Detect which cell encompasses the target text, then output its (X, Y) center coordinate. 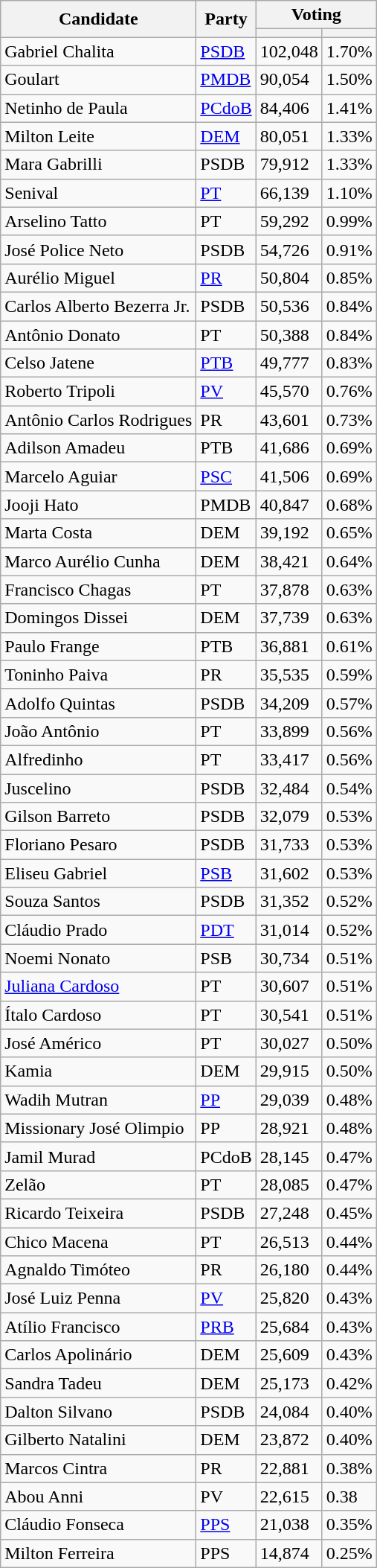
Marta Costa (98, 533)
Cláudio Fonseca (98, 1525)
Cláudio Prado (98, 930)
35,535 (289, 675)
1.10% (349, 193)
33,417 (289, 759)
Gilson Barreto (98, 817)
José Américo (98, 1043)
José Police Neto (98, 249)
33,899 (289, 731)
0.54% (349, 788)
Gabriel Chalita (98, 51)
79,912 (289, 165)
22,615 (289, 1497)
0.38 (349, 1497)
Agnaldo Timóteo (98, 1270)
29,039 (289, 1100)
0.73% (349, 420)
Voting (316, 15)
28,921 (289, 1128)
Juscelino (98, 788)
Wadih Mutran (98, 1100)
0.25% (349, 1553)
Aurélio Miguel (98, 278)
32,484 (289, 788)
37,878 (289, 590)
32,079 (289, 817)
Goulart (98, 80)
Adilson Amadeu (98, 448)
25,173 (289, 1383)
27,248 (289, 1213)
49,777 (289, 363)
38,421 (289, 561)
1.50% (349, 80)
Paulo Frange (98, 646)
21,038 (289, 1525)
Gilberto Natalini (98, 1440)
Arselino Tatto (98, 221)
0.38% (349, 1468)
PRB (226, 1327)
Zelão (98, 1185)
Marcos Cintra (98, 1468)
PSC (226, 477)
Antônio Donato (98, 334)
1.70% (349, 51)
39,192 (289, 533)
41,686 (289, 448)
37,739 (289, 618)
José Luiz Penna (98, 1298)
36,881 (289, 646)
50,536 (289, 306)
0.57% (349, 703)
Marco Aurélio Cunha (98, 561)
84,406 (289, 108)
28,085 (289, 1185)
Senival (98, 193)
Floriano Pesaro (98, 845)
34,209 (289, 703)
45,570 (289, 392)
PDT (226, 930)
Francisco Chagas (98, 590)
31,352 (289, 902)
Alfredinho (98, 759)
0.64% (349, 561)
1.41% (349, 108)
0.45% (349, 1213)
Domingos Dissei (98, 618)
90,054 (289, 80)
Noemi Nonato (98, 958)
31,014 (289, 930)
Atílio Francisco (98, 1327)
João Antônio (98, 731)
40,847 (289, 505)
Marcelo Aguiar (98, 477)
Carlos Alberto Bezerra Jr. (98, 306)
0.85% (349, 278)
Kamia (98, 1071)
31,602 (289, 873)
Eliseu Gabriel (98, 873)
25,820 (289, 1298)
30,607 (289, 987)
Toninho Paiva (98, 675)
25,684 (289, 1327)
Jooji Hato (98, 505)
Antônio Carlos Rodrigues (98, 420)
25,609 (289, 1355)
26,180 (289, 1270)
22,881 (289, 1468)
14,874 (289, 1553)
66,139 (289, 193)
Sandra Tadeu (98, 1383)
0.42% (349, 1383)
31,733 (289, 845)
Party (226, 19)
Celso Jatene (98, 363)
Mara Gabrilli (98, 165)
0.91% (349, 249)
41,506 (289, 477)
0.83% (349, 363)
Jamil Murad (98, 1156)
30,541 (289, 1015)
50,388 (289, 334)
Candidate (98, 19)
50,804 (289, 278)
80,051 (289, 136)
59,292 (289, 221)
Juliana Cardoso (98, 987)
Dalton Silvano (98, 1412)
102,048 (289, 51)
43,601 (289, 420)
28,145 (289, 1156)
Ricardo Teixeira (98, 1213)
0.59% (349, 675)
26,513 (289, 1241)
0.65% (349, 533)
Chico Macena (98, 1241)
24,084 (289, 1412)
Netinho de Paula (98, 108)
Missionary José Olimpio (98, 1128)
0.99% (349, 221)
29,915 (289, 1071)
Abou Anni (98, 1497)
30,734 (289, 958)
Carlos Apolinário (98, 1355)
Ítalo Cardoso (98, 1015)
Adolfo Quintas (98, 703)
54,726 (289, 249)
0.76% (349, 392)
0.61% (349, 646)
30,027 (289, 1043)
Milton Ferreira (98, 1553)
Milton Leite (98, 136)
Souza Santos (98, 902)
Roberto Tripoli (98, 392)
0.68% (349, 505)
0.35% (349, 1525)
23,872 (289, 1440)
